Detect which cell encompasses the target text, then output its [x, y] center coordinate. 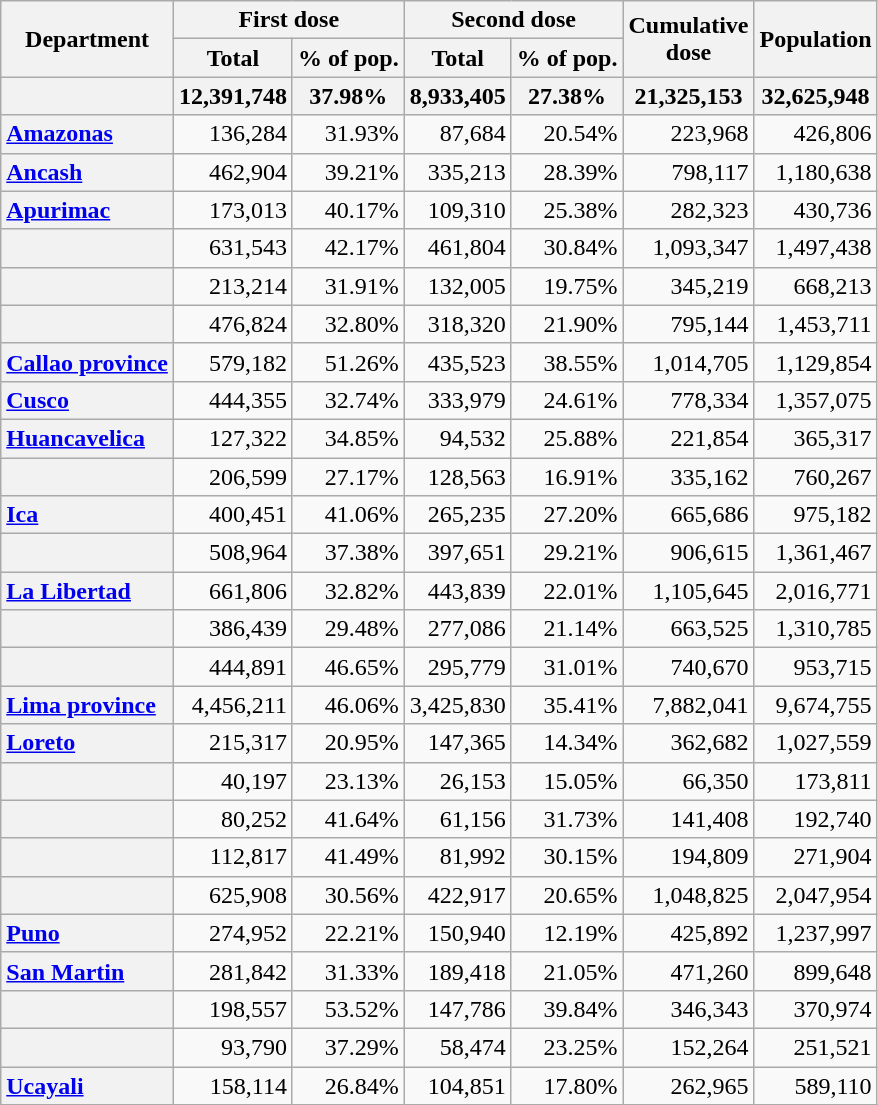
251,521 [816, 1047]
173,013 [232, 210]
362,682 [688, 743]
12,391,748 [232, 96]
265,235 [458, 515]
128,563 [458, 477]
625,908 [232, 895]
147,365 [458, 743]
661,806 [232, 591]
40,197 [232, 781]
37.29% [348, 1047]
34.85% [348, 438]
1,310,785 [816, 629]
46.65% [348, 667]
4,456,211 [232, 705]
953,715 [816, 667]
Puno [88, 933]
32,625,948 [816, 96]
400,451 [232, 515]
318,320 [458, 324]
23.25% [567, 1047]
335,213 [458, 172]
430,736 [816, 210]
386,439 [232, 629]
Callao province [88, 362]
333,979 [458, 400]
Department [88, 39]
281,842 [232, 971]
53.52% [348, 1009]
760,267 [816, 477]
15.05% [567, 781]
25.38% [567, 210]
1,105,645 [688, 591]
1,048,825 [688, 895]
14.34% [567, 743]
631,543 [232, 248]
1,237,997 [816, 933]
778,334 [688, 400]
1,180,638 [816, 172]
30.84% [567, 248]
150,940 [458, 933]
32.82% [348, 591]
66,350 [688, 781]
80,252 [232, 819]
20.95% [348, 743]
19.75% [567, 286]
Cusco [88, 400]
132,005 [458, 286]
975,182 [816, 515]
23.13% [348, 781]
127,322 [232, 438]
798,117 [688, 172]
17.80% [567, 1085]
Second dose [514, 20]
346,343 [688, 1009]
38.55% [567, 362]
24.61% [567, 400]
9,674,755 [816, 705]
1,027,559 [816, 743]
26.84% [348, 1085]
Ancash [88, 172]
1,093,347 [688, 248]
31.01% [567, 667]
471,260 [688, 971]
41.64% [348, 819]
58,474 [458, 1047]
39.84% [567, 1009]
21.05% [567, 971]
2,047,954 [816, 895]
20.54% [567, 134]
198,557 [232, 1009]
899,648 [816, 971]
206,599 [232, 477]
422,917 [458, 895]
21.90% [567, 324]
94,532 [458, 438]
Apurimac [88, 210]
32.80% [348, 324]
906,615 [688, 553]
158,114 [232, 1085]
27.17% [348, 477]
152,264 [688, 1047]
443,839 [458, 591]
192,740 [816, 819]
397,651 [458, 553]
335,162 [688, 477]
282,323 [688, 210]
32.74% [348, 400]
16.91% [567, 477]
476,824 [232, 324]
665,686 [688, 515]
370,974 [816, 1009]
31.93% [348, 134]
1,129,854 [816, 362]
1,497,438 [816, 248]
189,418 [458, 971]
12.19% [567, 933]
27.20% [567, 515]
21.14% [567, 629]
26,153 [458, 781]
1,453,711 [816, 324]
41.06% [348, 515]
25.88% [567, 438]
San Martin [88, 971]
795,144 [688, 324]
Lima province [88, 705]
29.21% [567, 553]
508,964 [232, 553]
215,317 [232, 743]
37.38% [348, 553]
435,523 [458, 362]
31.33% [348, 971]
51.26% [348, 362]
La Libertad [88, 591]
425,892 [688, 933]
104,851 [458, 1085]
668,213 [816, 286]
444,891 [232, 667]
31.73% [567, 819]
7,882,041 [688, 705]
194,809 [688, 857]
Loreto [88, 743]
213,214 [232, 286]
221,854 [688, 438]
277,086 [458, 629]
28.39% [567, 172]
295,779 [458, 667]
444,355 [232, 400]
39.21% [348, 172]
262,965 [688, 1085]
46.06% [348, 705]
1,014,705 [688, 362]
2,016,771 [816, 591]
Huancavelica [88, 438]
1,357,075 [816, 400]
365,317 [816, 438]
1,361,467 [816, 553]
27.38% [567, 96]
462,904 [232, 172]
579,182 [232, 362]
30.56% [348, 895]
42.17% [348, 248]
29.48% [348, 629]
461,804 [458, 248]
112,817 [232, 857]
136,284 [232, 134]
426,806 [816, 134]
61,156 [458, 819]
Cumulativedose [688, 39]
589,110 [816, 1085]
81,992 [458, 857]
274,952 [232, 933]
40.17% [348, 210]
35.41% [567, 705]
Ica [88, 515]
109,310 [458, 210]
22.01% [567, 591]
37.98% [348, 96]
20.65% [567, 895]
21,325,153 [688, 96]
663,525 [688, 629]
147,786 [458, 1009]
223,968 [688, 134]
87,684 [458, 134]
Population [816, 39]
173,811 [816, 781]
Amazonas [88, 134]
31.91% [348, 286]
8,933,405 [458, 96]
30.15% [567, 857]
141,408 [688, 819]
345,219 [688, 286]
41.49% [348, 857]
93,790 [232, 1047]
271,904 [816, 857]
3,425,830 [458, 705]
22.21% [348, 933]
Ucayali [88, 1085]
740,670 [688, 667]
First dose [288, 20]
